Capture the cell that displays the provided text and extract its (X, Y) central coordinate. 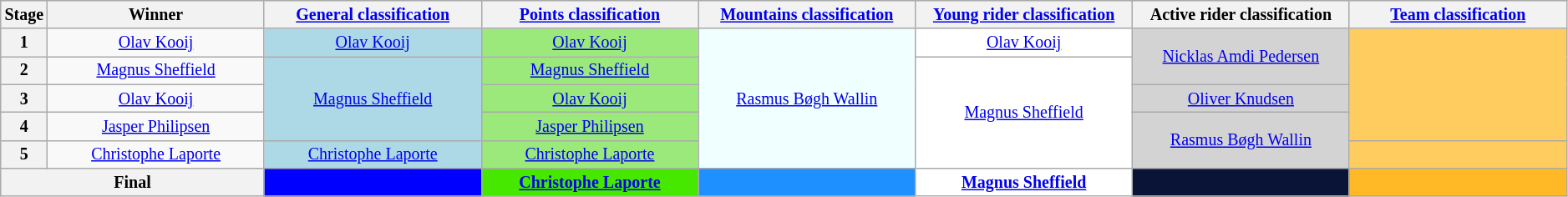
Points classification (590, 15)
Winner (155, 15)
Final (133, 182)
Oliver Knudsen (1241, 98)
2 (24, 70)
Nicklas Amdi Pedersen (1241, 57)
General classification (373, 15)
1 (24, 43)
Team classification (1458, 15)
3 (24, 98)
5 (24, 154)
Young rider classification (1024, 15)
Mountains classification (807, 15)
4 (24, 127)
Stage (24, 15)
Active rider classification (1241, 15)
